Find where the given text appears and provide that cell's center as (X, Y) coordinate. 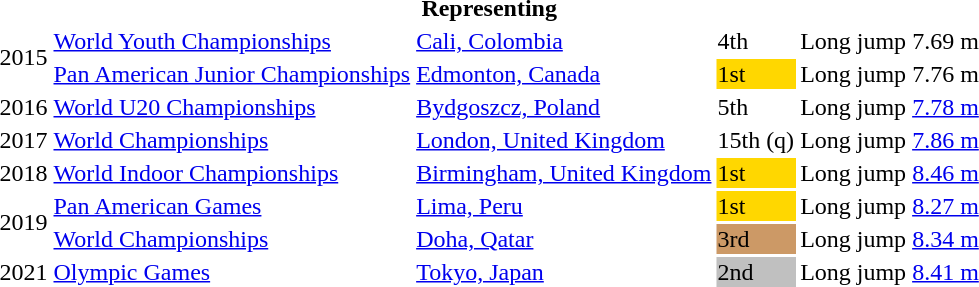
Olympic Games (232, 272)
World Indoor Championships (232, 173)
Doha, Qatar (564, 239)
5th (756, 107)
2nd (756, 272)
World U20 Championships (232, 107)
Edmonton, Canada (564, 74)
Birmingham, United Kingdom (564, 173)
Bydgoszcz, Poland (564, 107)
4th (756, 41)
Lima, Peru (564, 206)
Pan American Games (232, 206)
Cali, Colombia (564, 41)
London, United Kingdom (564, 140)
3rd (756, 239)
15th (q) (756, 140)
Pan American Junior Championships (232, 74)
Tokyo, Japan (564, 272)
World Youth Championships (232, 41)
